Search for the cell housing the specified text and yield its (X, Y) center coordinate. 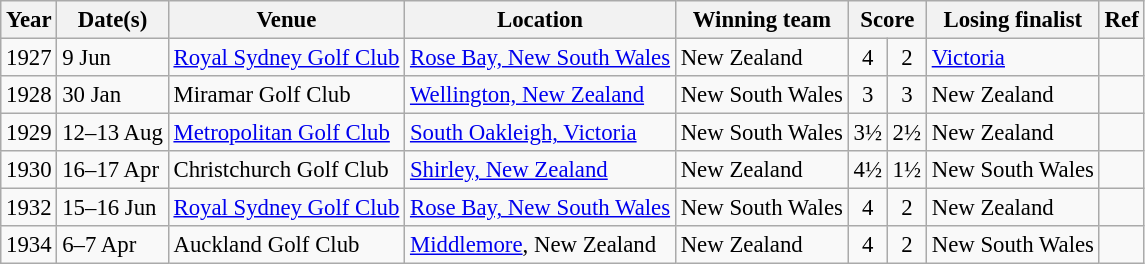
16–17 Apr (112, 170)
12–13 Aug (112, 133)
Miramar Golf Club (286, 95)
1½ (906, 170)
Wellington, New Zealand (540, 95)
4½ (868, 170)
1930 (29, 170)
6–7 Apr (112, 245)
Victoria (1012, 58)
2½ (906, 133)
Score (887, 20)
Metropolitan Golf Club (286, 133)
Location (540, 20)
Auckland Golf Club (286, 245)
3½ (868, 133)
Shirley, New Zealand (540, 170)
1934 (29, 245)
Middlemore, New Zealand (540, 245)
1929 (29, 133)
1932 (29, 208)
1928 (29, 95)
Ref (1122, 20)
9 Jun (112, 58)
15–16 Jun (112, 208)
Date(s) (112, 20)
Winning team (762, 20)
Venue (286, 20)
Christchurch Golf Club (286, 170)
1927 (29, 58)
30 Jan (112, 95)
Year (29, 20)
Losing finalist (1012, 20)
South Oakleigh, Victoria (540, 133)
